Determine the (X, Y) coordinate at the center of the cell enclosing the given text.  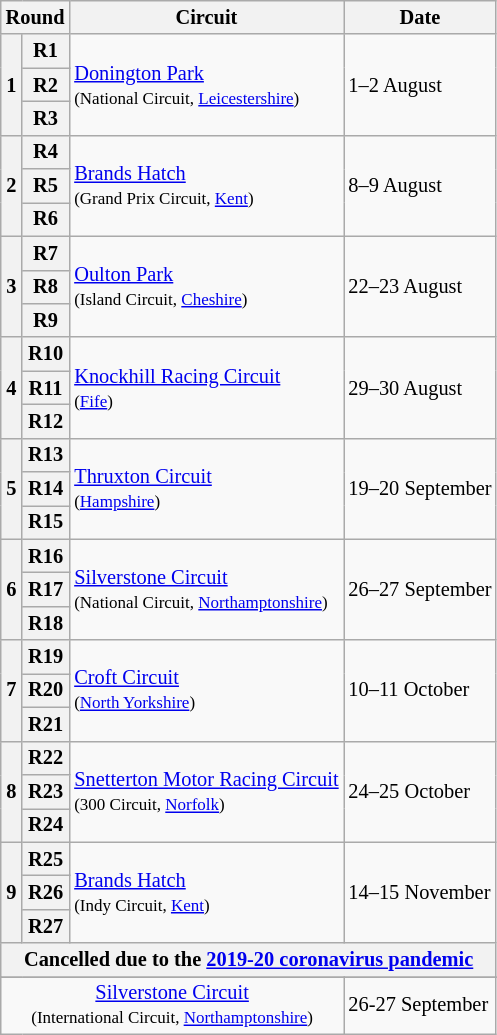
R21 (46, 724)
26-27 September (420, 1005)
Cancelled due to the 2019-20 coronavirus pandemic (249, 960)
R26 (46, 892)
R22 (46, 758)
R15 (46, 522)
9 (12, 892)
Circuit (206, 17)
R11 (46, 388)
Silverstone Circuit(National Circuit, Northamptonshire) (206, 590)
3 (12, 286)
R3 (46, 118)
R4 (46, 152)
14–15 November (420, 892)
6 (12, 590)
R13 (46, 455)
Brands Hatch(Indy Circuit, Kent) (206, 892)
7 (12, 690)
R19 (46, 657)
Oulton Park(Island Circuit, Cheshire) (206, 286)
R5 (46, 186)
R7 (46, 253)
R24 (46, 825)
29–30 August (420, 388)
5 (12, 488)
R23 (46, 791)
R6 (46, 219)
R18 (46, 623)
R10 (46, 354)
R14 (46, 489)
10–11 October (420, 690)
R1 (46, 51)
Silverstone Circuit(International Circuit, Northamptonshire) (172, 1005)
Knockhill Racing Circuit(Fife) (206, 388)
Round (36, 17)
Brands Hatch(Grand Prix Circuit, Kent) (206, 186)
Snetterton Motor Racing Circuit(300 Circuit, Norfolk) (206, 792)
R9 (46, 320)
R27 (46, 926)
R25 (46, 859)
Thruxton Circuit(Hampshire) (206, 488)
R20 (46, 690)
8 (12, 792)
Croft Circuit(North Yorkshire) (206, 690)
8–9 August (420, 186)
2 (12, 186)
R12 (46, 421)
1 (12, 84)
22–23 August (420, 286)
24–25 October (420, 792)
Date (420, 17)
R8 (46, 287)
Donington Park(National Circuit, Leicestershire) (206, 84)
26–27 September (420, 590)
19–20 September (420, 488)
R16 (46, 556)
R2 (46, 85)
1–2 August (420, 84)
4 (12, 388)
R17 (46, 589)
